Search for the cell housing the specified text and yield its [X, Y] center coordinate. 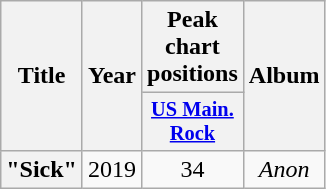
Anon [284, 169]
Album [284, 76]
"Sick" [42, 169]
US Main. Rock [193, 122]
2019 [112, 169]
34 [193, 169]
Year [112, 76]
Title [42, 76]
Peak chart positions [193, 47]
